Output the (X, Y) coordinate of the center of the cell containing the given text.  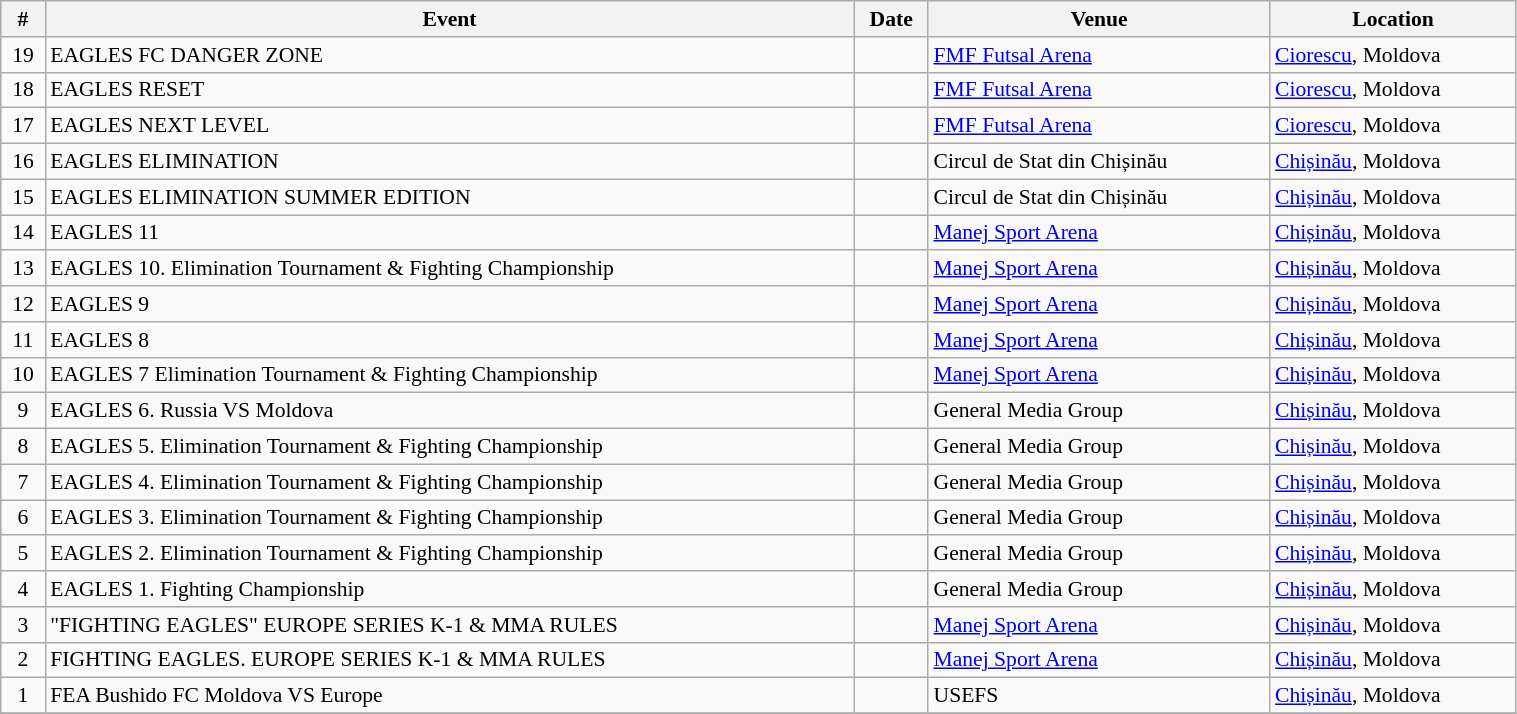
5 (23, 554)
EAGLES 1. Fighting Championship (450, 589)
17 (23, 126)
2 (23, 660)
EAGLES 7 Elimination Tournament & Fighting Championship (450, 375)
EAGLES 8 (450, 340)
EAGLES 9 (450, 304)
Location (1393, 19)
FIGHTING EAGLES. EUROPE SERIES K-1 & MMA RULES (450, 660)
10 (23, 375)
4 (23, 589)
12 (23, 304)
15 (23, 197)
14 (23, 233)
6 (23, 518)
Date (892, 19)
FEA Bushido FC Moldova VS Europe (450, 696)
EAGLES 11 (450, 233)
EAGLES 5. Elimination Tournament & Fighting Championship (450, 447)
Venue (1099, 19)
EAGLES NEXT LEVEL (450, 126)
USEFS (1099, 696)
"FIGHTING EAGLES" EUROPE SERIES K-1 & MMA RULES (450, 625)
EAGLES ELIMINATION SUMMER EDITION (450, 197)
EAGLES 10. Elimination Tournament & Fighting Championship (450, 269)
8 (23, 447)
19 (23, 55)
7 (23, 482)
18 (23, 90)
EAGLES 6. Russia VS Moldova (450, 411)
EAGLES ELIMINATION (450, 162)
EAGLES 3. Elimination Tournament & Fighting Championship (450, 518)
13 (23, 269)
EAGLES RESET (450, 90)
EAGLES FC DANGER ZONE (450, 55)
# (23, 19)
Event (450, 19)
1 (23, 696)
11 (23, 340)
EAGLES 2. Elimination Tournament & Fighting Championship (450, 554)
9 (23, 411)
EAGLES 4. Elimination Tournament & Fighting Championship (450, 482)
16 (23, 162)
3 (23, 625)
